Identify which cell holds the provided text, then report its [X, Y] central coordinate. 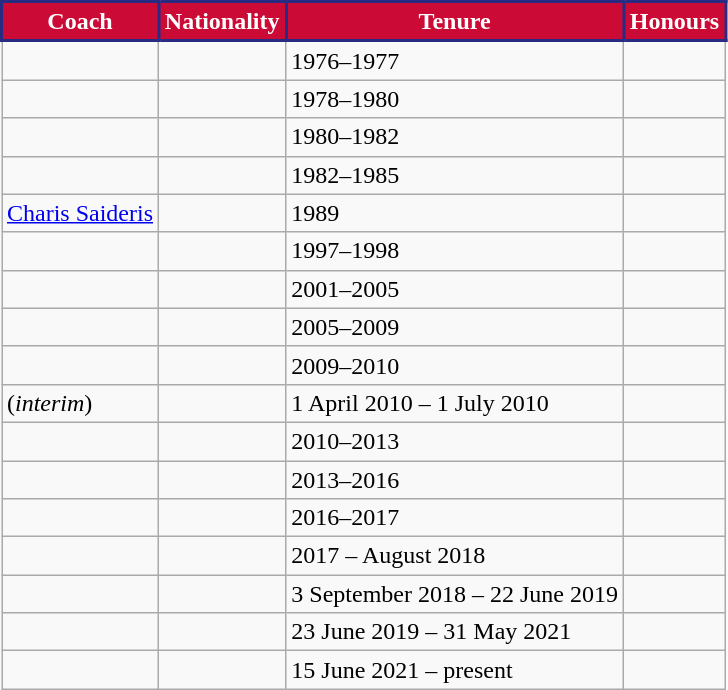
15 June 2021 – present [455, 670]
2009–2010 [455, 365]
2016–2017 [455, 518]
3 September 2018 – 22 June 2019 [455, 594]
23 June 2019 – 31 May 2021 [455, 632]
2017 – August 2018 [455, 556]
2010–2013 [455, 441]
Charis Saideris [80, 213]
Coach [80, 22]
2001–2005 [455, 289]
Nationality [222, 22]
Tenure [455, 22]
1982–1985 [455, 175]
Honours [674, 22]
1997–1998 [455, 251]
1989 [455, 213]
2005–2009 [455, 327]
1976–1977 [455, 60]
(interim) [80, 403]
1980–1982 [455, 137]
2013–2016 [455, 479]
1978–1980 [455, 99]
1 April 2010 – 1 July 2010 [455, 403]
